Find where the given text appears and provide that cell's center as [X, Y] coordinate. 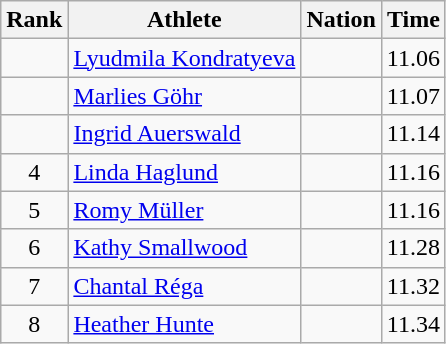
Romy Müller [184, 210]
11.28 [413, 248]
Nation [341, 20]
6 [34, 248]
Marlies Göhr [184, 96]
4 [34, 172]
11.32 [413, 286]
Linda Haglund [184, 172]
7 [34, 286]
11.14 [413, 134]
Kathy Smallwood [184, 248]
11.34 [413, 324]
11.07 [413, 96]
8 [34, 324]
Ingrid Auerswald [184, 134]
Rank [34, 20]
11.06 [413, 58]
Chantal Réga [184, 286]
Time [413, 20]
Lyudmila Kondratyeva [184, 58]
Heather Hunte [184, 324]
5 [34, 210]
Athlete [184, 20]
